Detect which cell encompasses the target text, then output its [x, y] center coordinate. 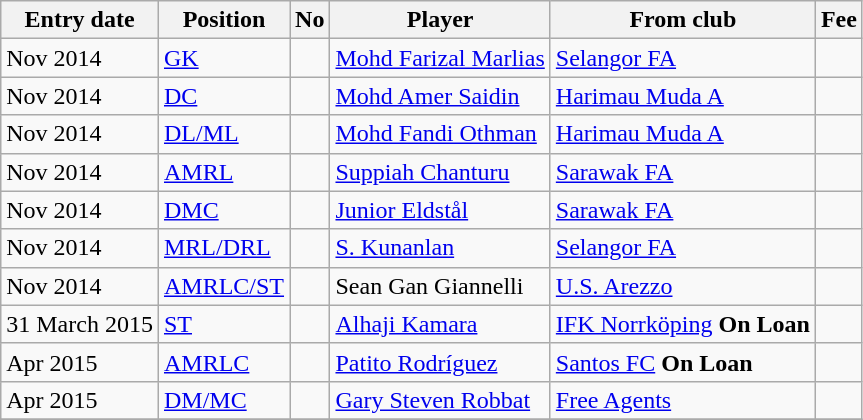
DMC [224, 210]
S. Kunanlan [440, 248]
Mohd Farizal Marlias [440, 58]
AMRL [224, 172]
No [310, 20]
From club [682, 20]
Gary Steven Robbat [440, 400]
Junior Eldstål [440, 210]
Fee [838, 20]
Free Agents [682, 400]
AMRLC/ST [224, 286]
Position [224, 20]
Suppiah Chanturu [440, 172]
AMRLC [224, 362]
Santos FC On Loan [682, 362]
DL/ML [224, 134]
Patito Rodríguez [440, 362]
ST [224, 324]
Player [440, 20]
Sean Gan Giannelli [440, 286]
GK [224, 58]
31 March 2015 [80, 324]
IFK Norrköping On Loan [682, 324]
U.S. Arezzo [682, 286]
Alhaji Kamara [440, 324]
Mohd Fandi Othman [440, 134]
DM/MC [224, 400]
Mohd Amer Saidin [440, 96]
MRL/DRL [224, 248]
DC [224, 96]
Entry date [80, 20]
